Capture the cell that displays the provided text and extract its (X, Y) central coordinate. 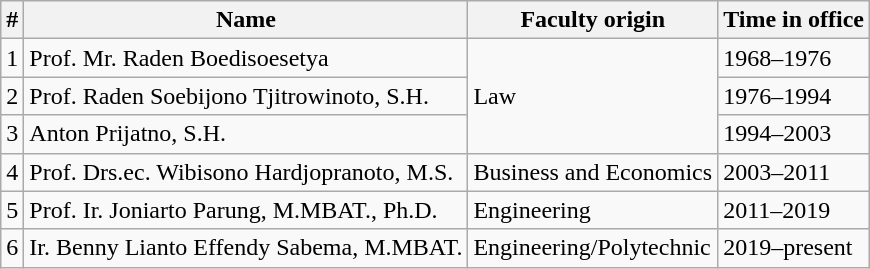
Prof. Ir. Joniarto Parung, M.MBAT., Ph.D. (246, 210)
5 (12, 210)
Engineering/Polytechnic (593, 248)
2019–present (794, 248)
Prof. Raden Soebijono Tjitrowinoto, S.H. (246, 96)
Law (593, 96)
2003–2011 (794, 172)
6 (12, 248)
Ir. Benny Lianto Effendy Sabema, M.MBAT. (246, 248)
Time in office (794, 20)
1968–1976 (794, 58)
3 (12, 134)
Prof. Drs.ec. Wibisono Hardjopranoto, M.S. (246, 172)
# (12, 20)
Faculty origin (593, 20)
1976–1994 (794, 96)
Engineering (593, 210)
4 (12, 172)
Name (246, 20)
1994–2003 (794, 134)
2 (12, 96)
Business and Economics (593, 172)
Prof. Mr. Raden Boedisoesetya (246, 58)
2011–2019 (794, 210)
Anton Prijatno, S.H. (246, 134)
1 (12, 58)
